Scan for the cell matching the given text and deliver its (X, Y) coordinate at center. 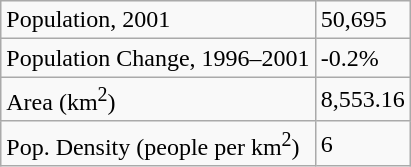
Population Change, 1996–2001 (158, 58)
Area (km2) (158, 100)
-0.2% (362, 58)
6 (362, 144)
50,695 (362, 20)
Pop. Density (people per km2) (158, 144)
8,553.16 (362, 100)
Population, 2001 (158, 20)
